Provide the (x, y) coordinate of the cell's center where the given text is located.  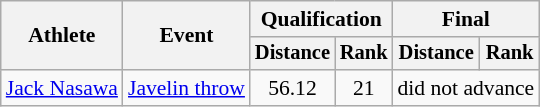
Athlete (62, 36)
Javelin throw (186, 88)
Jack Nasawa (62, 88)
21 (364, 88)
Event (186, 36)
56.12 (292, 88)
did not advance (466, 88)
Final (466, 19)
Qualification (321, 19)
